Extract the (X, Y) coordinate from the center of the cell holding the provided text.  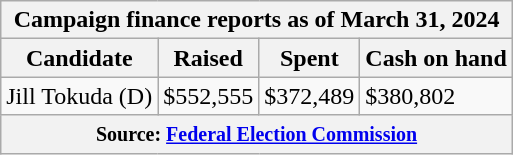
$380,802 (436, 96)
Jill Tokuda (D) (80, 96)
Campaign finance reports as of March 31, 2024 (257, 20)
Spent (310, 58)
Raised (208, 58)
Candidate (80, 58)
Cash on hand (436, 58)
Source: Federal Election Commission (257, 134)
$372,489 (310, 96)
$552,555 (208, 96)
